Return [x, y] of the center of cell containing provided text 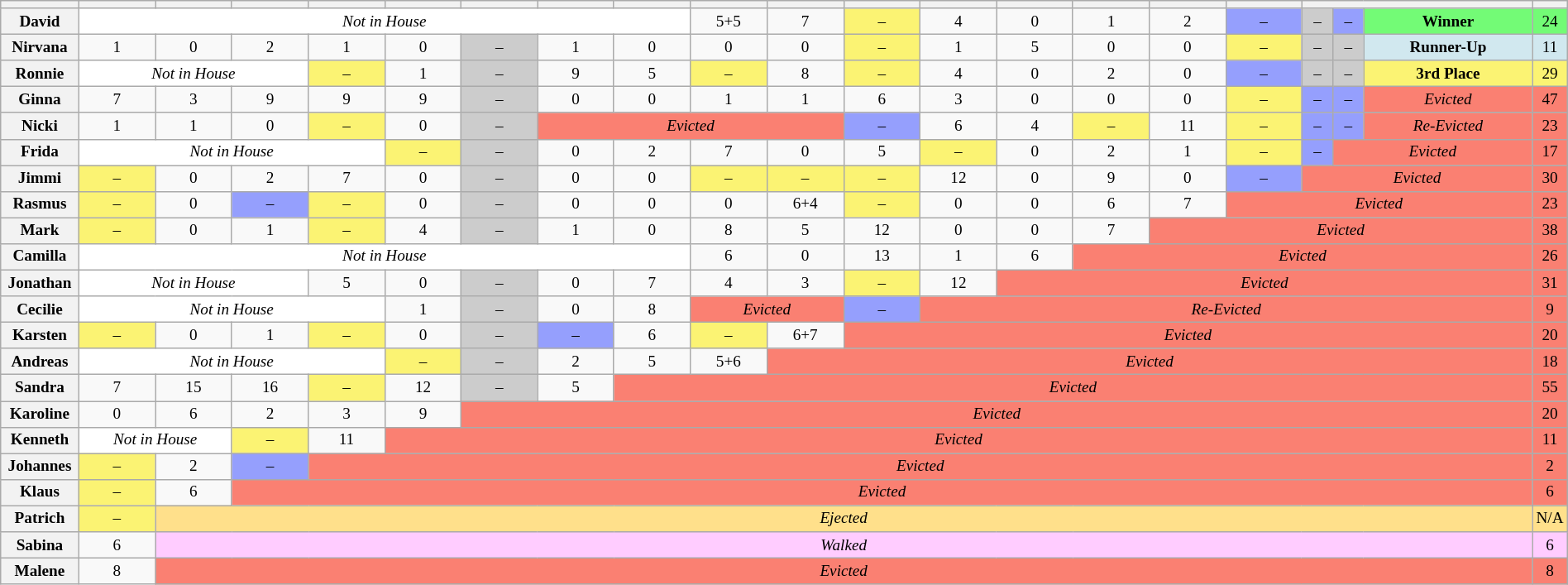
38 [1550, 231]
24 [1550, 22]
29 [1550, 74]
Nicki [40, 126]
18 [1550, 362]
17 [1550, 152]
Cecilie [40, 309]
Nirvana [40, 47]
Frida [40, 152]
5+5 [728, 22]
Runner-Up [1448, 47]
13 [882, 257]
Patrich [40, 519]
31 [1550, 283]
Malene [40, 571]
Ejected [844, 519]
Camilla [40, 257]
David [40, 22]
Walked [844, 544]
47 [1550, 100]
Sabina [40, 544]
6+7 [806, 335]
5+6 [728, 362]
Kenneth [40, 440]
Karsten [40, 335]
Rasmus [40, 204]
Karoline [40, 414]
15 [194, 388]
Jimmi [40, 179]
16 [270, 388]
Klaus [40, 492]
Mark [40, 231]
26 [1550, 257]
Andreas [40, 362]
Winner [1448, 22]
N/A [1550, 519]
Ginna [40, 100]
30 [1550, 179]
Jonathan [40, 283]
3rd Place [1448, 74]
6+4 [806, 204]
Johannes [40, 467]
Sandra [40, 388]
Ronnie [40, 74]
55 [1550, 388]
